Output the (x, y) coordinate of the center of the cell containing the given text.  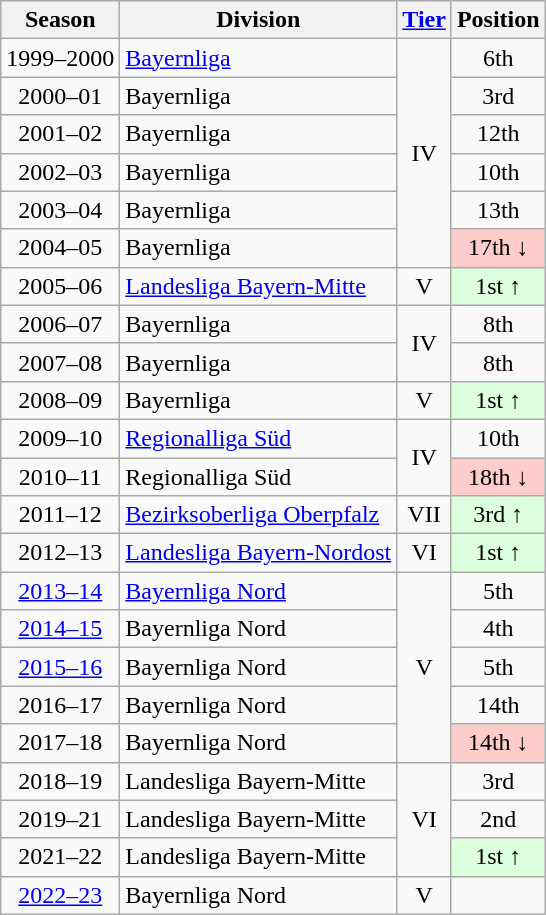
2001–02 (60, 134)
2000–01 (60, 96)
2022–23 (60, 895)
VII (424, 515)
2013–14 (60, 591)
2014–15 (60, 629)
2021–22 (60, 857)
Landesliga Bayern-Nordost (258, 553)
2003–04 (60, 210)
3rd ↑ (498, 515)
2017–18 (60, 743)
2006–07 (60, 324)
2018–19 (60, 781)
2nd (498, 819)
17th ↓ (498, 248)
2019–21 (60, 819)
6th (498, 58)
Bezirksoberliga Oberpfalz (258, 515)
2010–11 (60, 477)
12th (498, 134)
2004–05 (60, 248)
18th ↓ (498, 477)
14th ↓ (498, 743)
1999–2000 (60, 58)
2007–08 (60, 362)
2015–16 (60, 667)
4th (498, 629)
2009–10 (60, 438)
2002–03 (60, 172)
Position (498, 20)
2011–12 (60, 515)
Division (258, 20)
2012–13 (60, 553)
2005–06 (60, 286)
2016–17 (60, 705)
14th (498, 705)
13th (498, 210)
2008–09 (60, 400)
Tier (424, 20)
Season (60, 20)
